Find where the given text appears and provide that cell's center as (X, Y) coordinate. 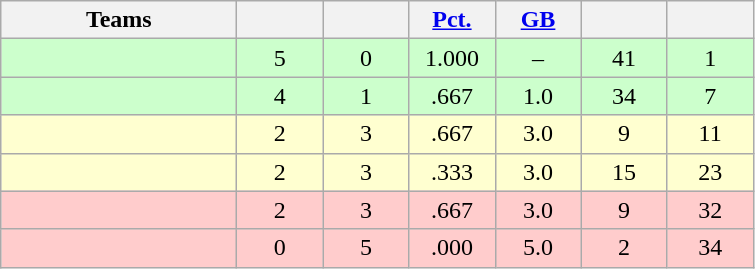
Teams (119, 20)
GB (538, 20)
32 (710, 210)
41 (624, 58)
– (538, 58)
11 (710, 134)
.333 (452, 172)
5.0 (538, 248)
1.000 (452, 58)
Pct. (452, 20)
7 (710, 96)
4 (280, 96)
15 (624, 172)
.000 (452, 248)
23 (710, 172)
1.0 (538, 96)
